Capture the cell that displays the provided text and extract its [X, Y] central coordinate. 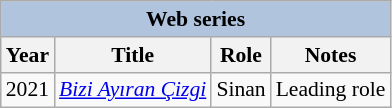
Leading role [331, 90]
Bizi Ayıran Çizgi [132, 90]
Role [240, 55]
Year [28, 55]
2021 [28, 90]
Title [132, 55]
Web series [196, 19]
Sinan [240, 90]
Notes [331, 55]
